Find where the given text appears and provide that cell's center as [X, Y] coordinate. 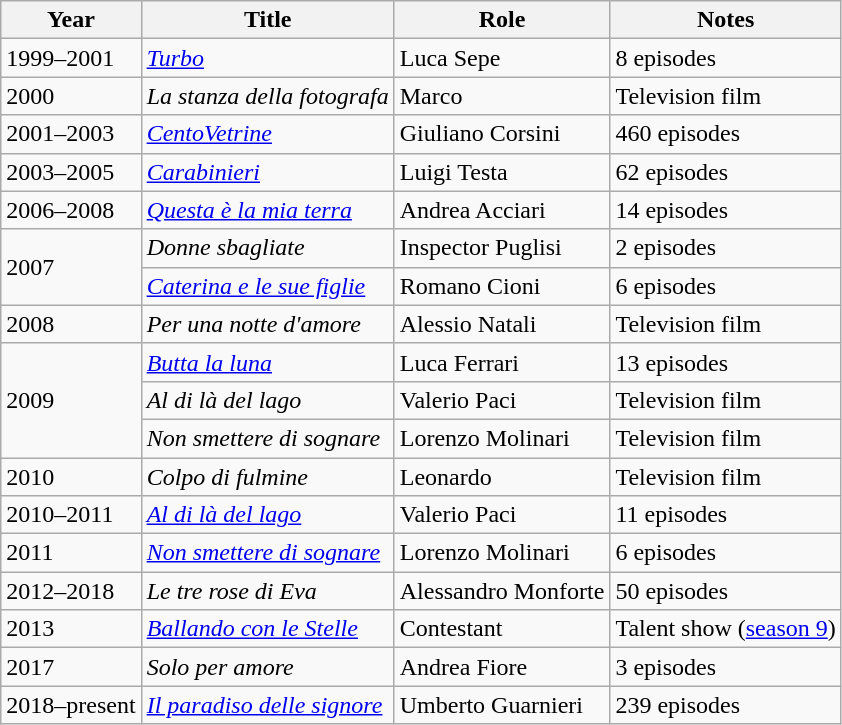
2001–2003 [71, 134]
Marco [502, 96]
2010 [71, 477]
Leonardo [502, 477]
Alessio Natali [502, 324]
Inspector Puglisi [502, 248]
Alessandro Monforte [502, 591]
2010–2011 [71, 515]
Ballando con le Stelle [268, 629]
Butta la luna [268, 362]
2 episodes [726, 248]
2012–2018 [71, 591]
2000 [71, 96]
Romano Cioni [502, 286]
50 episodes [726, 591]
CentoVetrine [268, 134]
Giuliano Corsini [502, 134]
Solo per amore [268, 667]
Turbo [268, 58]
Title [268, 20]
Andrea Acciari [502, 210]
Il paradiso delle signore [268, 705]
Umberto Guarnieri [502, 705]
2018–present [71, 705]
Carabinieri [268, 172]
2011 [71, 553]
Luca Ferrari [502, 362]
Le tre rose di Eva [268, 591]
Per una notte d'amore [268, 324]
2007 [71, 267]
14 episodes [726, 210]
Talent show (season 9) [726, 629]
2013 [71, 629]
Contestant [502, 629]
2017 [71, 667]
Year [71, 20]
Donne sbagliate [268, 248]
2009 [71, 400]
Notes [726, 20]
1999–2001 [71, 58]
Questa è la mia terra [268, 210]
11 episodes [726, 515]
2006–2008 [71, 210]
Role [502, 20]
Colpo di fulmine [268, 477]
13 episodes [726, 362]
La stanza della fotografa [268, 96]
62 episodes [726, 172]
8 episodes [726, 58]
2008 [71, 324]
460 episodes [726, 134]
239 episodes [726, 705]
Luigi Testa [502, 172]
3 episodes [726, 667]
Caterina e le sue figlie [268, 286]
Luca Sepe [502, 58]
Andrea Fiore [502, 667]
2003–2005 [71, 172]
